From the cell containing the given text, extract its center point as (X, Y) coordinate. 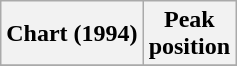
Peakposition (189, 34)
Chart (1994) (72, 34)
